Capture the cell that displays the provided text and extract its [x, y] central coordinate. 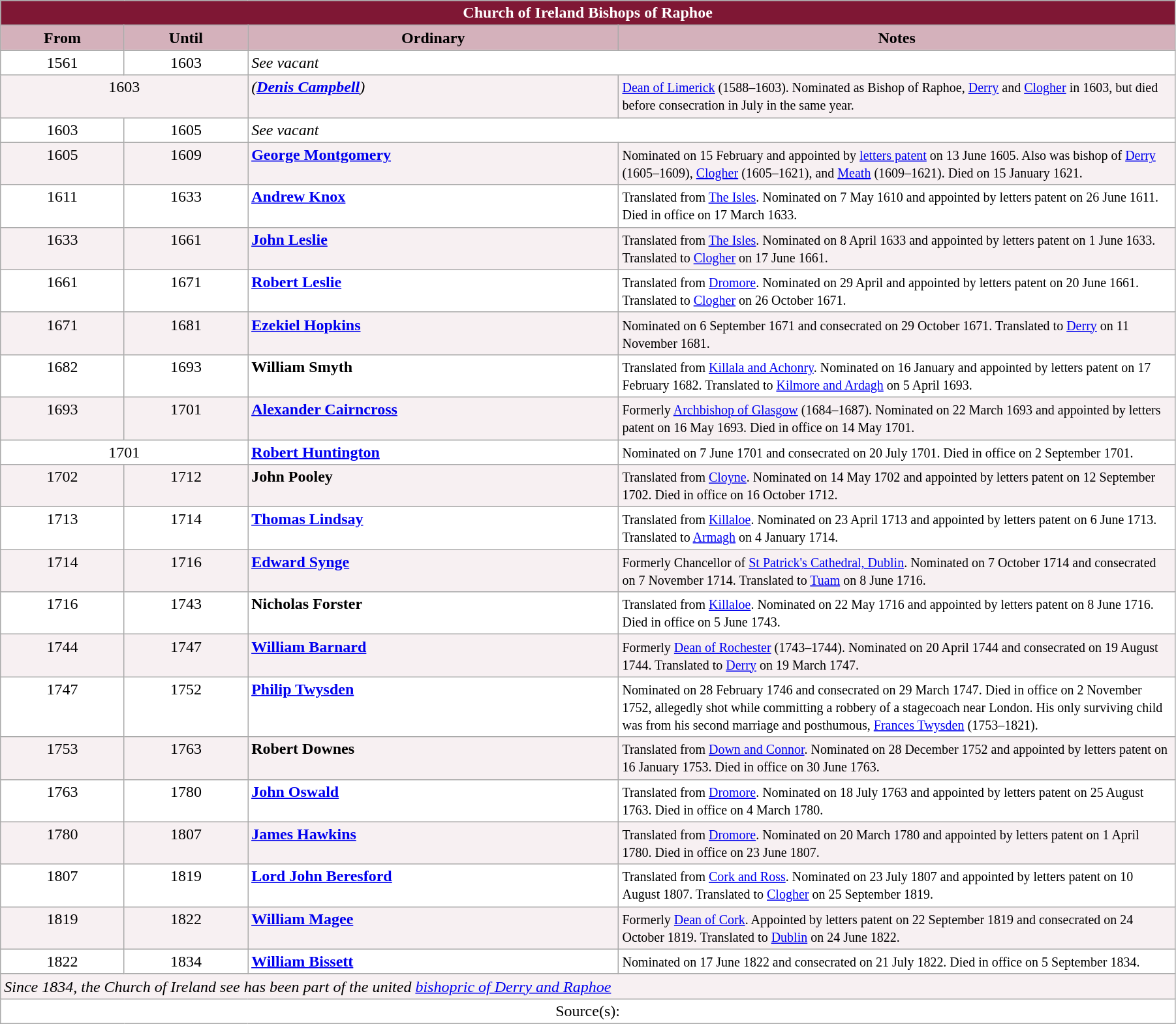
Alexander Cairncross [433, 418]
Formerly Dean of Rochester (1743–1744). Nominated on 20 April 1744 and consecrated on 19 August 1744. Translated to Derry on 19 March 1747. [897, 655]
1752 [185, 707]
1834 [185, 961]
Dean of Limerick (1588–1603). Nominated as Bishop of Raphoe, Derry and Clogher in 1603, but died before consecration in July in the same year. [897, 97]
Nominated on 6 September 1671 and consecrated on 29 October 1671. Translated to Derry on 11 November 1681. [897, 333]
Translated from Dromore. Nominated on 29 April and appointed by letters patent on 20 June 1661. Translated to Clogher on 26 October 1671. [897, 291]
1561 [63, 63]
Translated from Down and Connor. Nominated on 28 December 1752 and appointed by letters patent on 16 January 1753. Died in office on 30 June 1763. [897, 758]
Translated from Dromore. Nominated on 20 March 1780 and appointed by letters patent on 1 April 1780. Died in office on 23 June 1807. [897, 843]
Nominated on 7 June 1701 and consecrated on 20 July 1701. Died in office on 2 September 1701. [897, 452]
1753 [63, 758]
1611 [63, 206]
(Denis Campbell) [433, 97]
William Smyth [433, 376]
William Bissett [433, 961]
Robert Downes [433, 758]
Translated from Dromore. Nominated on 18 July 1763 and appointed by letters patent on 25 August 1763. Died in office on 4 March 1780. [897, 800]
Since 1834, the Church of Ireland see has been part of the united bishopric of Derry and Raphoe [588, 986]
George Montgomery [433, 163]
1682 [63, 376]
1609 [185, 163]
1702 [63, 486]
John Leslie [433, 248]
1743 [185, 613]
From [63, 38]
Thomas Lindsay [433, 529]
Philip Twysden [433, 707]
Translated from Cloyne. Nominated on 14 May 1702 and appointed by letters patent on 12 September 1702. Died in office on 16 October 1712. [897, 486]
Translated from Killaloe. Nominated on 23 April 1713 and appointed by letters patent on 6 June 1713. Translated to Armagh on 4 January 1714. [897, 529]
John Oswald [433, 800]
Robert Leslie [433, 291]
Church of Ireland Bishops of Raphoe [588, 13]
1713 [63, 529]
1744 [63, 655]
William Barnard [433, 655]
Nominated on 17 June 1822 and consecrated on 21 July 1822. Died in office on 5 September 1834. [897, 961]
1712 [185, 486]
Notes [897, 38]
Source(s): [588, 1011]
William Magee [433, 928]
Translated from The Isles. Nominated on 7 May 1610 and appointed by letters patent on 26 June 1611. Died in office on 17 March 1633. [897, 206]
Ordinary [433, 38]
1681 [185, 333]
Translated from Killaloe. Nominated on 22 May 1716 and appointed by letters patent on 8 June 1716. Died in office on 5 June 1743. [897, 613]
Formerly Dean of Cork. Appointed by letters patent on 22 September 1819 and consecrated on 24 October 1819. Translated to Dublin on 24 June 1822. [897, 928]
Andrew Knox [433, 206]
Robert Huntington [433, 452]
James Hawkins [433, 843]
John Pooley [433, 486]
Ezekiel Hopkins [433, 333]
Until [185, 38]
Nicholas Forster [433, 613]
Edward Synge [433, 570]
Translated from The Isles. Nominated on 8 April 1633 and appointed by letters patent on 1 June 1633. Translated to Clogher on 17 June 1661. [897, 248]
Formerly Archbishop of Glasgow (1684–1687). Nominated on 22 March 1693 and appointed by letters patent on 16 May 1693. Died in office on 14 May 1701. [897, 418]
Lord John Beresford [433, 885]
